Extract the [x, y] coordinate from the center of the cell holding the provided text.  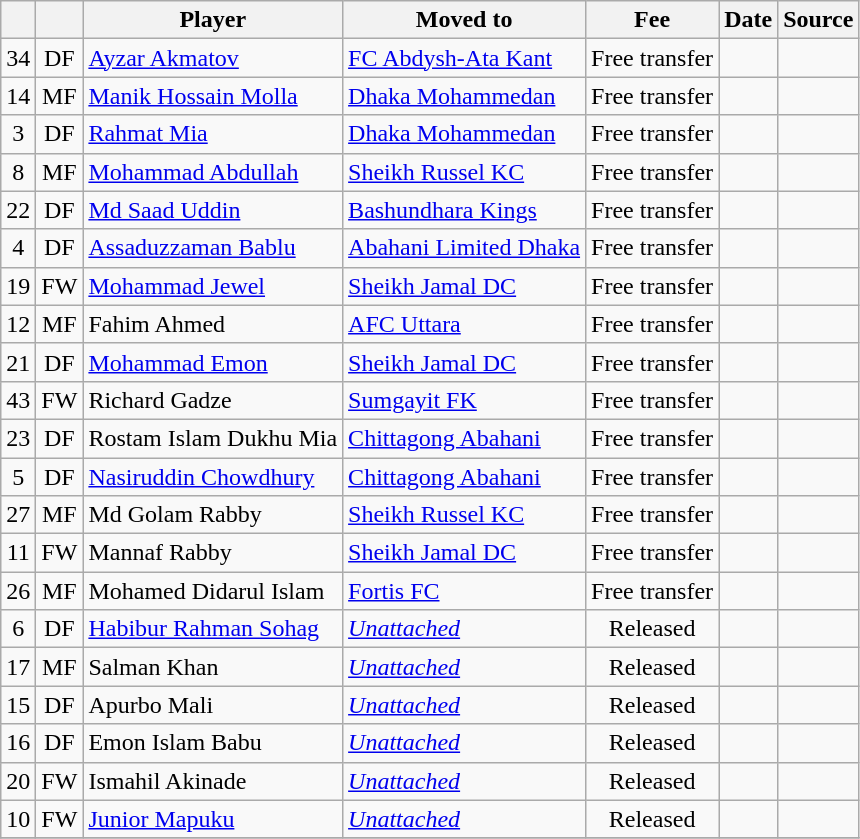
23 [18, 438]
Rostam Islam Dukhu Mia [213, 438]
Moved to [464, 20]
Manik Hossain Molla [213, 96]
Abahani Limited Dhaka [464, 248]
4 [18, 248]
5 [18, 477]
Assaduzzaman Bablu [213, 248]
Nasiruddin Chowdhury [213, 477]
22 [18, 210]
Player [213, 20]
21 [18, 362]
Habibur Rahman Sohag [213, 629]
16 [18, 743]
Emon Islam Babu [213, 743]
Rahmat Mia [213, 134]
12 [18, 324]
Mohammad Abdullah [213, 172]
27 [18, 515]
Richard Gadze [213, 400]
Mohammad Jewel [213, 286]
20 [18, 781]
10 [18, 819]
15 [18, 705]
8 [18, 172]
Ismahil Akinade [213, 781]
6 [18, 629]
Mohammad Emon [213, 362]
43 [18, 400]
14 [18, 96]
Fortis FC [464, 591]
Md Golam Rabby [213, 515]
AFC Uttara [464, 324]
Md Saad Uddin [213, 210]
19 [18, 286]
Source [818, 20]
Junior Mapuku [213, 819]
3 [18, 134]
Salman Khan [213, 667]
34 [18, 58]
26 [18, 591]
FC Abdysh-Ata Kant [464, 58]
17 [18, 667]
Sumgayit FK [464, 400]
11 [18, 553]
Fahim Ahmed [213, 324]
Mohamed Didarul Islam [213, 591]
Apurbo Mali [213, 705]
Date [748, 20]
Mannaf Rabby [213, 553]
Bashundhara Kings [464, 210]
Ayzar Akmatov [213, 58]
Fee [652, 20]
